Identify which cell holds the provided text, then report its (x, y) central coordinate. 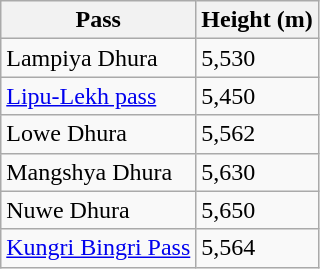
5,630 (257, 172)
Nuwe Dhura (98, 210)
Lipu-Lekh pass (98, 96)
5,530 (257, 58)
5,650 (257, 210)
Pass (98, 20)
5,562 (257, 134)
Kungri Bingri Pass (98, 248)
Mangshya Dhura (98, 172)
Lampiya Dhura (98, 58)
Lowe Dhura (98, 134)
Height (m) (257, 20)
5,564 (257, 248)
5,450 (257, 96)
